Return [x, y] of the center of cell containing provided text 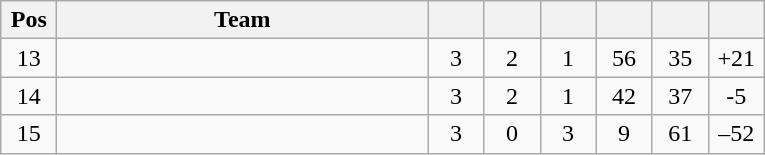
56 [624, 58]
15 [29, 134]
+21 [736, 58]
-5 [736, 96]
42 [624, 96]
–52 [736, 134]
14 [29, 96]
35 [680, 58]
0 [512, 134]
13 [29, 58]
61 [680, 134]
9 [624, 134]
Team [242, 20]
37 [680, 96]
Pos [29, 20]
